Output the [x, y] coordinate of the center of the cell containing the given text.  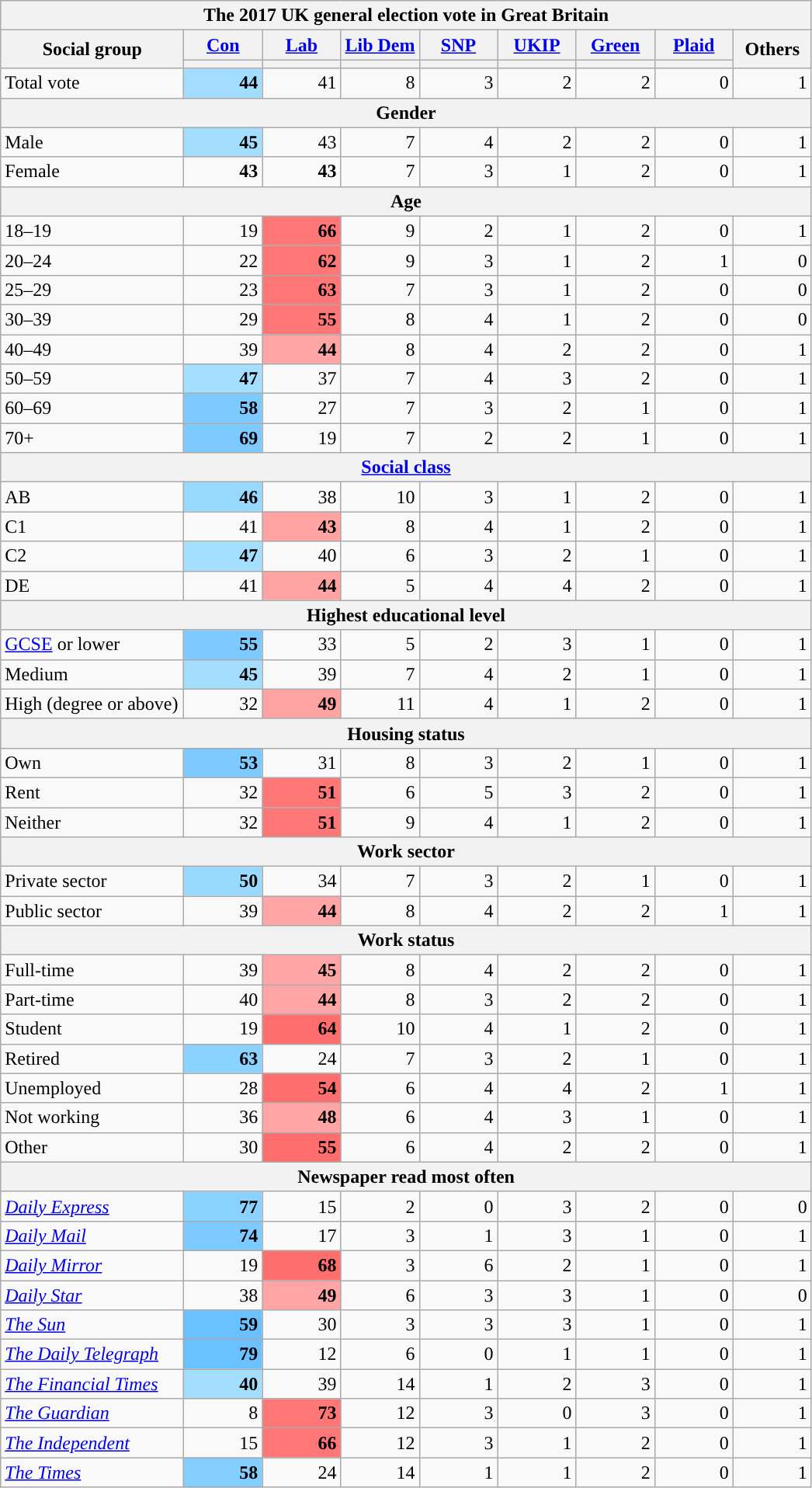
28 [224, 1088]
Public sector [92, 911]
Other [92, 1147]
The Daily Telegraph [92, 1354]
The Financial Times [92, 1384]
The Times [92, 1472]
Full-time [92, 970]
53 [224, 763]
18–19 [92, 231]
74 [224, 1236]
Housing status [407, 733]
36 [224, 1118]
The Independent [92, 1443]
Lib Dem [380, 45]
UKIP [537, 45]
Daily Mirror [92, 1265]
The 2017 UK general election vote in Great Britain [407, 16]
Retired [92, 1059]
Plaid [694, 45]
11 [380, 704]
37 [301, 379]
17 [301, 1236]
Total vote [92, 83]
Lab [301, 45]
22 [224, 260]
68 [301, 1265]
C2 [92, 556]
30–39 [92, 319]
79 [224, 1354]
Female [92, 172]
64 [301, 1029]
Social class [407, 468]
73 [301, 1413]
Not working [92, 1118]
Male [92, 142]
Green [615, 45]
48 [301, 1118]
Age [407, 201]
Gender [407, 113]
The Sun [92, 1325]
High (degree or above) [92, 704]
Highest educational level [407, 615]
59 [224, 1325]
Student [92, 1029]
GCSE or lower [92, 645]
40–49 [92, 349]
54 [301, 1088]
Daily Express [92, 1206]
Rent [92, 792]
70+ [92, 438]
50 [224, 881]
Work sector [407, 852]
Medium [92, 674]
Daily Mail [92, 1236]
Work status [407, 940]
Con [224, 45]
50–59 [92, 379]
77 [224, 1206]
62 [301, 260]
Part-time [92, 1000]
Daily Star [92, 1295]
C1 [92, 527]
The Guardian [92, 1413]
31 [301, 763]
20–24 [92, 260]
34 [301, 881]
25–29 [92, 290]
DE [92, 586]
Neither [92, 822]
Others [772, 50]
Private sector [92, 881]
Own [92, 763]
27 [301, 409]
Newspaper read most often [407, 1177]
AB [92, 497]
SNP [458, 45]
46 [224, 497]
60–69 [92, 409]
69 [224, 438]
33 [301, 645]
29 [224, 319]
Unemployed [92, 1088]
Social group [92, 50]
23 [224, 290]
